Return [x, y] of the center of cell containing provided text 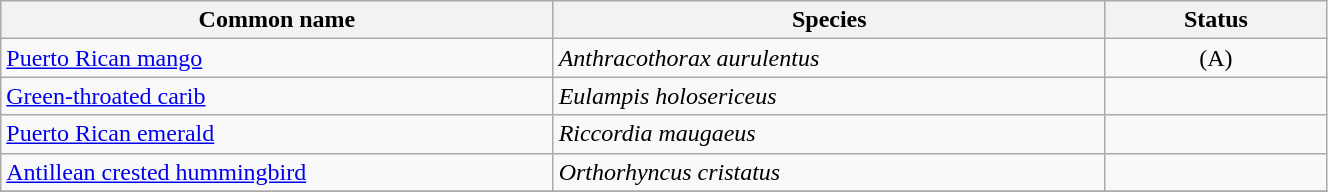
(A) [1216, 58]
Eulampis holosericeus [829, 96]
Antillean crested hummingbird [277, 172]
Status [1216, 20]
Riccordia maugaeus [829, 134]
Anthracothorax aurulentus [829, 58]
Puerto Rican mango [277, 58]
Green-throated carib [277, 96]
Species [829, 20]
Common name [277, 20]
Puerto Rican emerald [277, 134]
Orthorhyncus cristatus [829, 172]
